Locate the cell with the specified text and output its (X, Y) center coordinate. 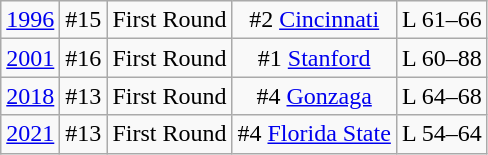
L 61–66 (442, 20)
#4 Gonzaga (314, 96)
2021 (30, 134)
2001 (30, 58)
L 54–64 (442, 134)
2018 (30, 96)
#16 (84, 58)
L 64–68 (442, 96)
L 60–88 (442, 58)
#1 Stanford (314, 58)
#15 (84, 20)
1996 (30, 20)
#4 Florida State (314, 134)
#2 Cincinnati (314, 20)
